Locate the cell with the specified text and output its [x, y] center coordinate. 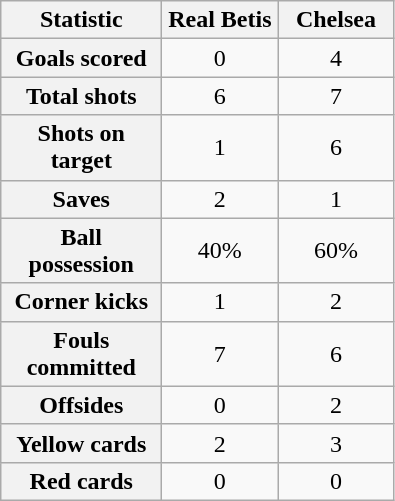
Total shots [82, 96]
Corner kicks [82, 302]
Real Betis [220, 20]
Saves [82, 199]
40% [220, 250]
Offsides [82, 405]
Ball possession [82, 250]
Goals scored [82, 58]
3 [336, 443]
Statistic [82, 20]
4 [336, 58]
Red cards [82, 481]
Chelsea [336, 20]
60% [336, 250]
Yellow cards [82, 443]
Shots on target [82, 148]
Fouls committed [82, 354]
